Extract the [x, y] coordinate from the center of the cell holding the provided text.  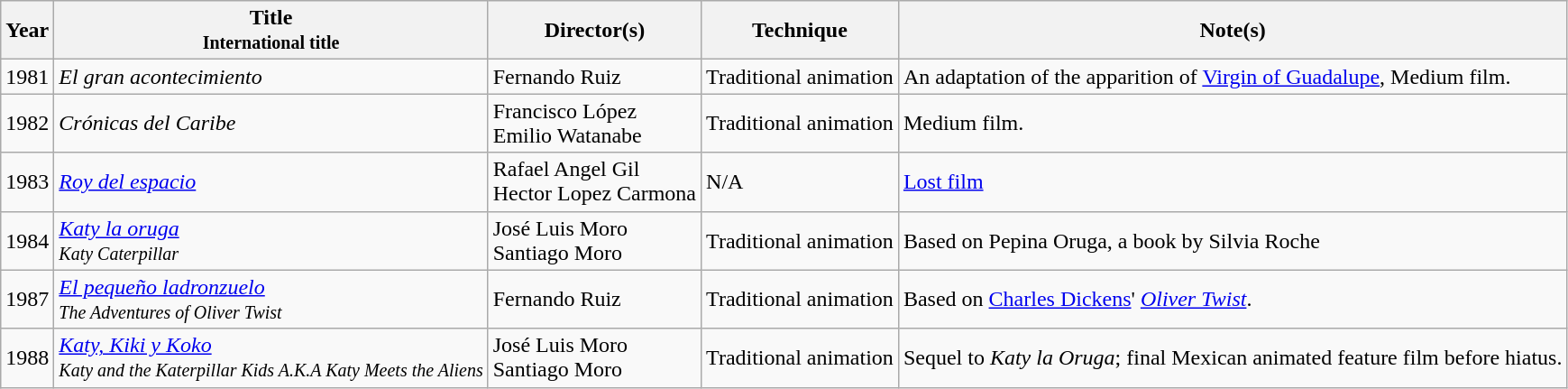
Year [27, 31]
Sequel to Katy la Oruga; final Mexican animated feature film before hiatus. [1233, 357]
Lost film [1233, 182]
Crónicas del Caribe [271, 123]
El gran acontecimiento [271, 77]
1981 [27, 77]
Technique [801, 31]
Based on Pepina Oruga, a book by Silvia Roche [1233, 240]
Roy del espacio [271, 182]
Note(s) [1233, 31]
Director(s) [594, 31]
1988 [27, 357]
1984 [27, 240]
Katy, Kiki y KokoKaty and the Katerpillar Kids A.K.A Katy Meets the Aliens [271, 357]
El pequeño ladronzueloThe Adventures of Oliver Twist [271, 300]
An adaptation of the apparition of Virgin of Guadalupe, Medium film. [1233, 77]
Rafael Angel GilHector Lopez Carmona [594, 182]
1983 [27, 182]
TitleInternational title [271, 31]
1982 [27, 123]
Based on Charles Dickens' Oliver Twist. [1233, 300]
Francisco LópezEmilio Watanabe [594, 123]
1987 [27, 300]
N/A [801, 182]
Katy la orugaKaty Caterpillar [271, 240]
Medium film. [1233, 123]
